Return [X, Y] of the center of cell containing provided text 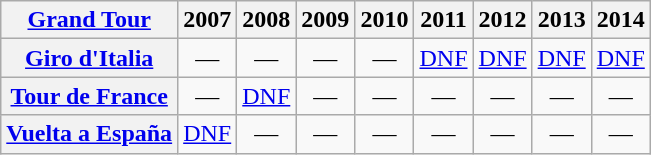
2007 [208, 20]
Tour de France [90, 96]
Giro d'Italia [90, 58]
Grand Tour [90, 20]
2014 [620, 20]
2009 [326, 20]
2008 [266, 20]
2013 [562, 20]
2011 [444, 20]
2010 [384, 20]
Vuelta a España [90, 134]
2012 [502, 20]
